For the text-containing cell, return its midpoint in [X, Y] coordinate format. 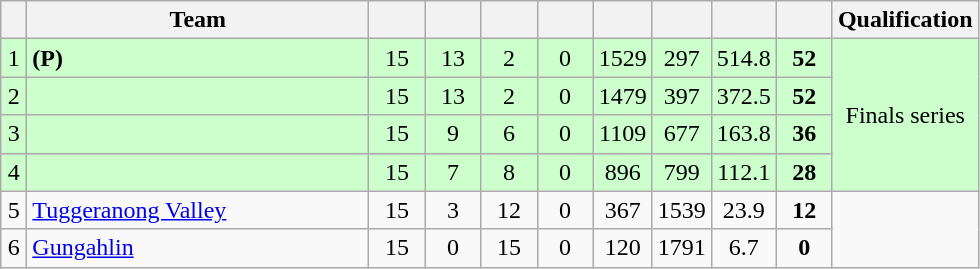
372.5 [744, 96]
28 [804, 172]
Qualification [905, 20]
677 [682, 134]
23.9 [744, 210]
36 [804, 134]
1479 [622, 96]
1539 [682, 210]
Finals series [905, 115]
120 [622, 248]
4 [14, 172]
6.7 [744, 248]
7 [453, 172]
Team [198, 20]
397 [682, 96]
1109 [622, 134]
367 [622, 210]
1529 [622, 58]
(P) [198, 58]
Gungahlin [198, 248]
9 [453, 134]
5 [14, 210]
896 [622, 172]
514.8 [744, 58]
8 [509, 172]
297 [682, 58]
1 [14, 58]
1791 [682, 248]
112.1 [744, 172]
Tuggeranong Valley [198, 210]
163.8 [744, 134]
799 [682, 172]
